For the text-containing cell, return its midpoint in [x, y] coordinate format. 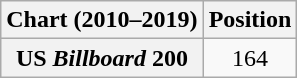
Chart (2010–2019) [102, 20]
164 [250, 58]
Position [250, 20]
US Billboard 200 [102, 58]
